Scan for the cell matching the given text and deliver its (x, y) coordinate at center. 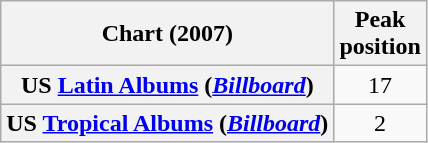
Peakposition (380, 34)
US Latin Albums (Billboard) (168, 85)
2 (380, 123)
US Tropical Albums (Billboard) (168, 123)
17 (380, 85)
Chart (2007) (168, 34)
